Determine the [x, y] coordinate at the center of the cell enclosing the given text.  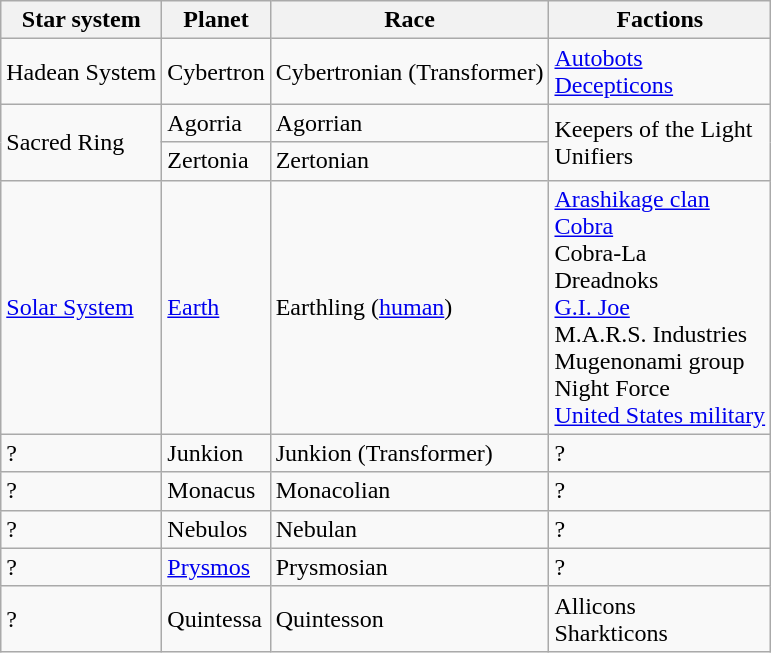
Quintessa [216, 618]
Agorrian [410, 123]
Earthling (human) [410, 307]
Cybertronian (Transformer) [410, 72]
Star system [82, 20]
Nebulos [216, 529]
Quintesson [410, 618]
Sacred Ring [82, 142]
Earth [216, 307]
Zertonia [216, 161]
Monacus [216, 491]
Zertonian [410, 161]
Race [410, 20]
Nebulan [410, 529]
Keepers of the LightUnifiers [660, 142]
Factions [660, 20]
Planet [216, 20]
Solar System [82, 307]
AlliconsSharkticons [660, 618]
Junkion [216, 453]
AutobotsDecepticons [660, 72]
Cybertron [216, 72]
Hadean System [82, 72]
Monacolian [410, 491]
Junkion (Transformer) [410, 453]
Prysmosian [410, 567]
Prysmos [216, 567]
Arashikage clanCobraCobra-LaDreadnoksG.I. JoeM.A.R.S. IndustriesMugenonami groupNight ForceUnited States military [660, 307]
Agorria [216, 123]
